Capture the cell that displays the provided text and extract its [X, Y] central coordinate. 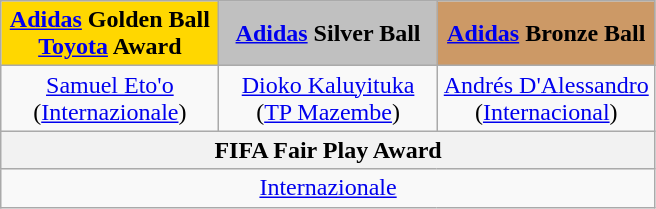
Adidas Bronze Ball [546, 34]
Adidas Golden BallToyota Award [110, 34]
Adidas Silver Ball [328, 34]
Samuel Eto'o(Internazionale) [110, 98]
Andrés D'Alessandro(Internacional) [546, 98]
Internazionale [328, 188]
Dioko Kaluyituka(TP Mazembe) [328, 98]
FIFA Fair Play Award [328, 150]
